Output the [X, Y] coordinate of the center of the cell containing the given text.  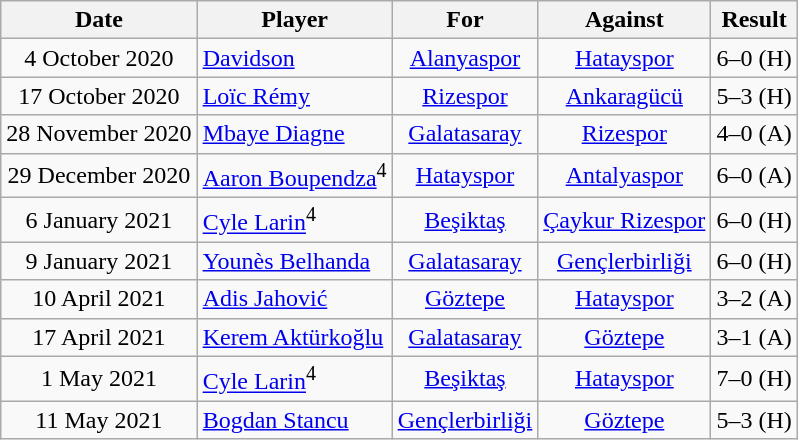
Alanyaspor [465, 58]
7–0 (H) [754, 378]
3–2 (A) [754, 299]
Aaron Boupendza4 [294, 176]
17 April 2021 [99, 337]
For [465, 20]
9 January 2021 [99, 261]
28 November 2020 [99, 134]
10 April 2021 [99, 299]
Player [294, 20]
Kerem Aktürkoğlu [294, 337]
Younès Belhanda [294, 261]
6–0 (A) [754, 176]
17 October 2020 [99, 96]
Against [624, 20]
Davidson [294, 58]
Çaykur Rizespor [624, 220]
29 December 2020 [99, 176]
Date [99, 20]
Loïc Rémy [294, 96]
Mbaye Diagne [294, 134]
11 May 2021 [99, 420]
Ankaragücü [624, 96]
3–1 (A) [754, 337]
Result [754, 20]
4 October 2020 [99, 58]
Adis Jahović [294, 299]
4–0 (A) [754, 134]
1 May 2021 [99, 378]
6 January 2021 [99, 220]
Antalyaspor [624, 176]
Bogdan Stancu [294, 420]
